Provide the [x, y] coordinate of the cell's center where the given text is located.  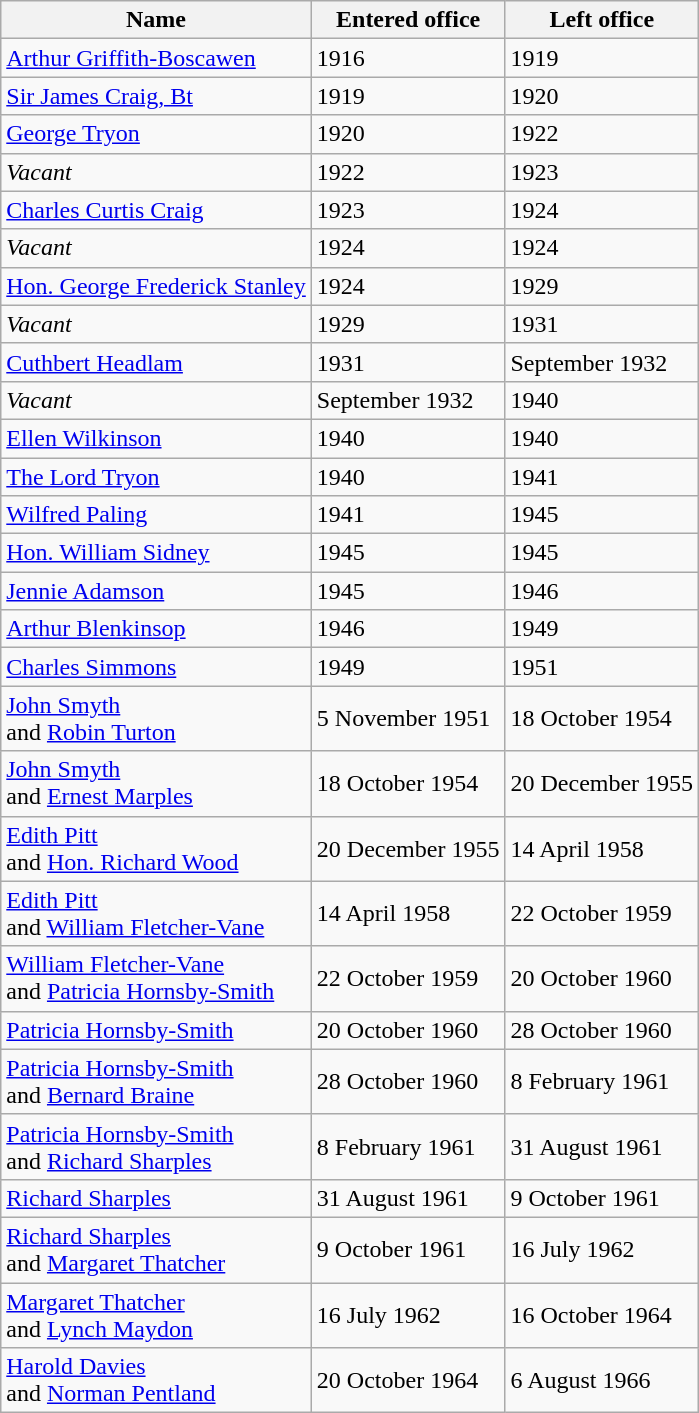
16 October 1964 [602, 1314]
Jennie Adamson [156, 591]
Left office [602, 20]
Wilfred Paling [156, 515]
Hon. William Sidney [156, 553]
John Smyth and Ernest Marples [156, 784]
1951 [602, 667]
6 August 1966 [602, 1380]
Ellen Wilkinson [156, 438]
John Smyth and Robin Turton [156, 718]
Harold Davies and Norman Pentland [156, 1380]
Edith Pitt and Hon. Richard Wood [156, 848]
Arthur Griffith-Boscawen [156, 58]
20 October 1964 [408, 1380]
Sir James Craig, Bt [156, 96]
1916 [408, 58]
Richard Sharples and Margaret Thatcher [156, 1250]
The Lord Tryon [156, 477]
Name [156, 20]
Patricia Hornsby-Smith and Richard Sharples [156, 1146]
George Tryon [156, 134]
William Fletcher-Vane and Patricia Hornsby-Smith [156, 978]
Cuthbert Headlam [156, 362]
5 November 1951 [408, 718]
Hon. George Frederick Stanley [156, 286]
Richard Sharples [156, 1198]
Margaret Thatcher and Lynch Maydon [156, 1314]
Patricia Hornsby-Smith and Bernard Braine [156, 1082]
Edith Pitt and William Fletcher-Vane [156, 914]
Entered office [408, 20]
Arthur Blenkinsop [156, 629]
Patricia Hornsby-Smith [156, 1030]
Charles Curtis Craig [156, 210]
Charles Simmons [156, 667]
